Find where the given text appears and provide that cell's center as (X, Y) coordinate. 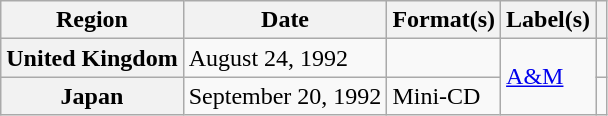
United Kingdom (92, 58)
Date (285, 20)
Mini-CD (444, 96)
Format(s) (444, 20)
A&M (548, 77)
September 20, 1992 (285, 96)
Region (92, 20)
August 24, 1992 (285, 58)
Label(s) (548, 20)
Japan (92, 96)
